Search for the cell housing the specified text and yield its [x, y] center coordinate. 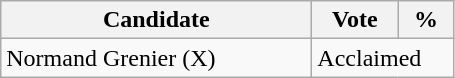
Acclaimed [383, 58]
Vote [355, 20]
% [426, 20]
Candidate [156, 20]
Normand Grenier (X) [156, 58]
